Search for the cell housing the specified text and yield its (x, y) center coordinate. 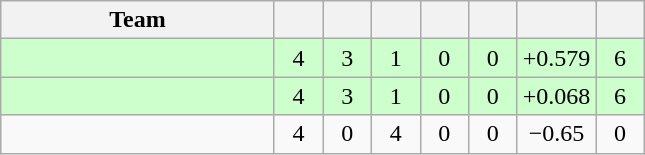
+0.579 (556, 58)
−0.65 (556, 134)
+0.068 (556, 96)
Team (138, 20)
